From the cell containing the given text, extract its center point as (X, Y) coordinate. 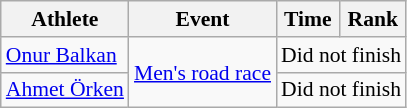
Event (202, 19)
Rank (372, 19)
Onur Balkan (65, 55)
Ahmet Örken (65, 90)
Time (308, 19)
Men's road race (202, 72)
Athlete (65, 19)
